Pinpoint the cell where the given text exists, returning its [x, y] midpoint coordinate. 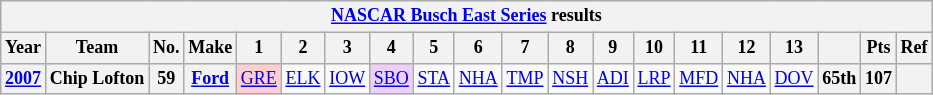
5 [434, 48]
ELK [303, 78]
10 [654, 48]
Chip Lofton [96, 78]
2 [303, 48]
DOV [794, 78]
Ref [914, 48]
6 [478, 48]
SBO [391, 78]
STA [434, 78]
59 [166, 78]
NASCAR Busch East Series results [466, 16]
NSH [570, 78]
3 [348, 48]
ADI [612, 78]
2007 [24, 78]
1 [258, 48]
LRP [654, 78]
8 [570, 48]
No. [166, 48]
65th [840, 78]
12 [747, 48]
Make [210, 48]
IOW [348, 78]
GRE [258, 78]
Pts [879, 48]
MFD [699, 78]
7 [525, 48]
107 [879, 78]
9 [612, 48]
Ford [210, 78]
11 [699, 48]
13 [794, 48]
Year [24, 48]
Team [96, 48]
4 [391, 48]
TMP [525, 78]
